Scan for the cell matching the given text and deliver its (X, Y) coordinate at center. 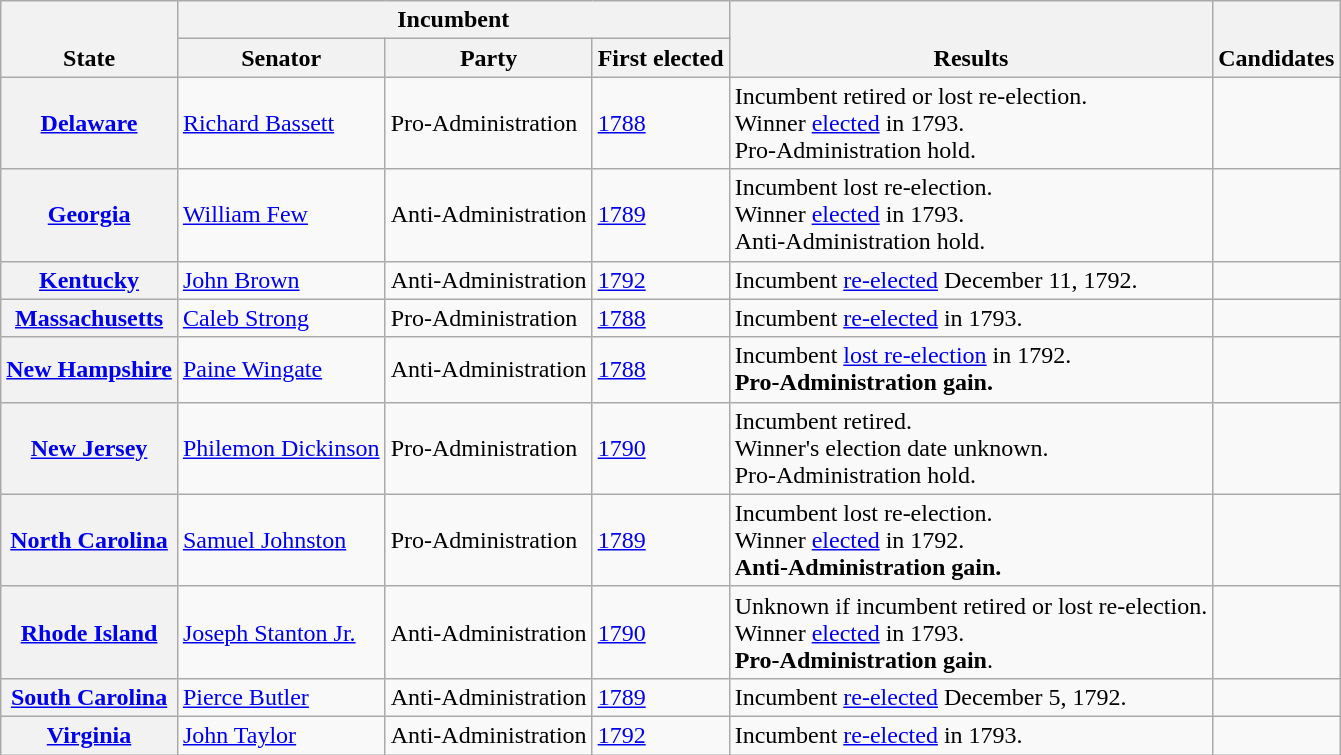
Senator (281, 58)
Incumbent lost re-election.Winner elected in 1793.Anti-Administration hold. (971, 215)
Massachusetts (90, 318)
First elected (660, 58)
New Hampshire (90, 370)
Delaware (90, 123)
Kentucky (90, 280)
New Jersey (90, 448)
Party (488, 58)
Incumbent (453, 20)
Pierce Butler (281, 697)
Virginia (90, 735)
Incumbent lost re-election.Winner elected in 1792.Anti-Administration gain. (971, 540)
South Carolina (90, 697)
William Few (281, 215)
Philemon Dickinson (281, 448)
Incumbent retired.Winner's election date unknown.Pro-Administration hold. (971, 448)
Paine Wingate (281, 370)
Candidates (1276, 39)
State (90, 39)
Caleb Strong (281, 318)
John Brown (281, 280)
Georgia (90, 215)
Rhode Island (90, 632)
Results (971, 39)
North Carolina (90, 540)
Incumbent lost re-election in 1792.Pro-Administration gain. (971, 370)
Unknown if incumbent retired or lost re-election.Winner elected in 1793.Pro-Administration gain. (971, 632)
Incumbent retired or lost re-election.Winner elected in 1793.Pro-Administration hold. (971, 123)
Joseph Stanton Jr. (281, 632)
Incumbent re-elected December 11, 1792. (971, 280)
Richard Bassett (281, 123)
Incumbent re-elected December 5, 1792. (971, 697)
Samuel Johnston (281, 540)
John Taylor (281, 735)
